Provide the (x, y) coordinate of the cell's center where the given text is located.  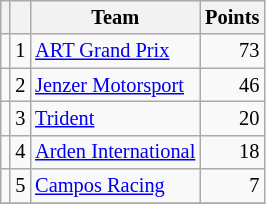
Arden International (115, 152)
Points (232, 17)
4 (20, 152)
Jenzer Motorsport (115, 85)
ART Grand Prix (115, 51)
Campos Racing (115, 186)
2 (20, 85)
46 (232, 85)
73 (232, 51)
18 (232, 152)
Team (115, 17)
Trident (115, 118)
7 (232, 186)
1 (20, 51)
20 (232, 118)
3 (20, 118)
5 (20, 186)
